Provide the (x, y) coordinate of the cell's center where the given text is located.  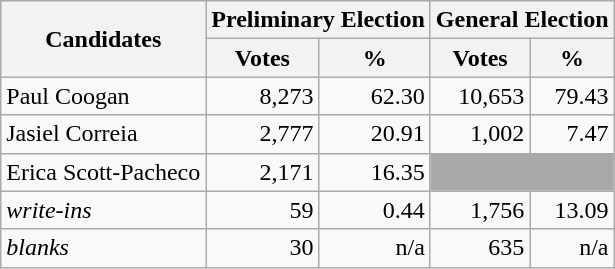
Paul Coogan (104, 96)
59 (262, 210)
Preliminary Election (318, 20)
7.47 (572, 134)
1,756 (480, 210)
1,002 (480, 134)
Erica Scott-Pacheco (104, 172)
0.44 (374, 210)
10,653 (480, 96)
2,777 (262, 134)
62.30 (374, 96)
blanks (104, 248)
30 (262, 248)
write-ins (104, 210)
635 (480, 248)
79.43 (572, 96)
General Election (522, 20)
20.91 (374, 134)
Candidates (104, 39)
13.09 (572, 210)
16.35 (374, 172)
2,171 (262, 172)
Jasiel Correia (104, 134)
8,273 (262, 96)
